For the text-containing cell, return its midpoint in (X, Y) coordinate format. 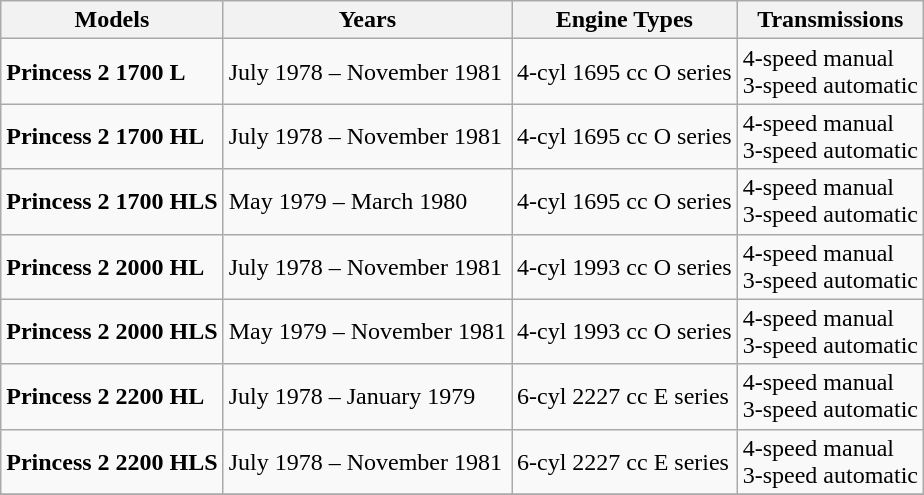
May 1979 – November 1981 (367, 332)
Princess 2 2200 HL (112, 396)
Transmissions (830, 20)
Princess 2 2000 HL (112, 266)
Princess 2 1700 L (112, 72)
Princess 2 1700 HL (112, 136)
Princess 2 1700 HLS (112, 202)
July 1978 – January 1979 (367, 396)
Years (367, 20)
Princess 2 2000 HLS (112, 332)
Models (112, 20)
Engine Types (625, 20)
May 1979 – March 1980 (367, 202)
Princess 2 2200 HLS (112, 462)
